Scan for the cell matching the given text and deliver its (x, y) coordinate at center. 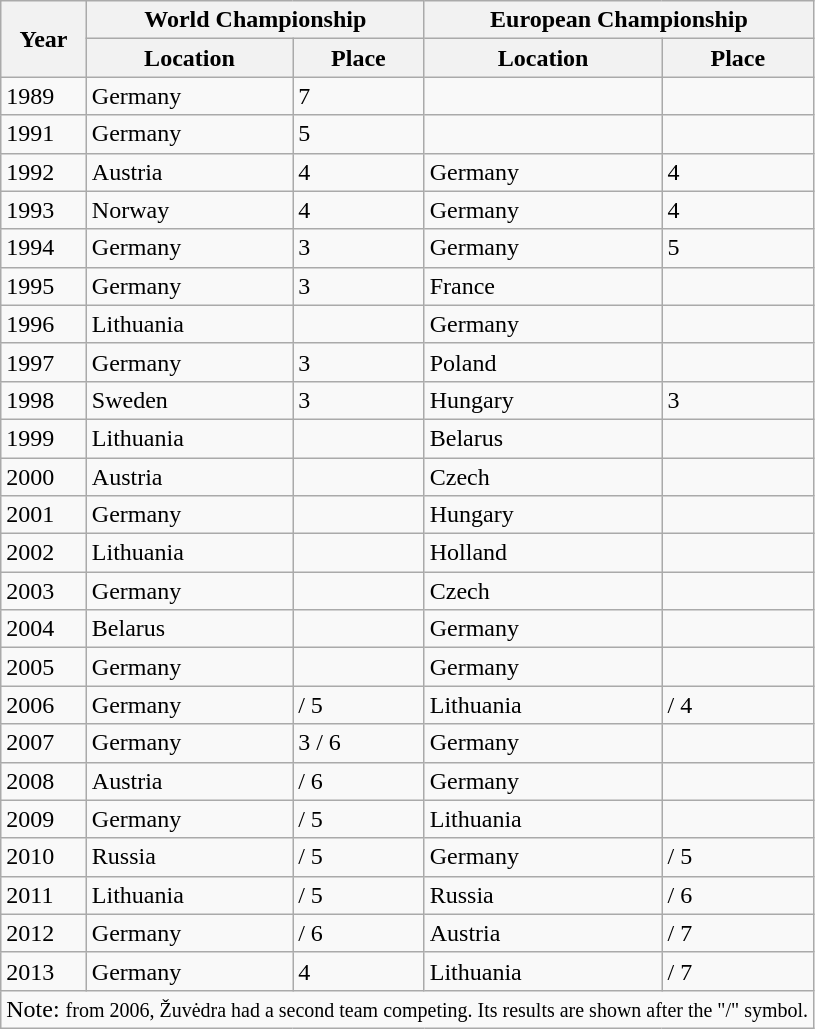
1995 (44, 286)
1994 (44, 248)
2008 (44, 781)
Sweden (189, 400)
1991 (44, 134)
7 (359, 96)
2003 (44, 591)
1993 (44, 210)
2013 (44, 971)
Year (44, 39)
European Championship (618, 20)
1996 (44, 324)
Norway (189, 210)
2006 (44, 705)
3 / 6 (359, 743)
1999 (44, 438)
2007 (44, 743)
1998 (44, 400)
2012 (44, 933)
France (543, 286)
2009 (44, 819)
1997 (44, 362)
1989 (44, 96)
2000 (44, 477)
World Championship (255, 20)
Poland (543, 362)
2001 (44, 515)
Note: from 2006, Žuvėdra had a second team competing. Its results are shown after the "/" symbol. (408, 1009)
2005 (44, 667)
Holland (543, 553)
2002 (44, 553)
2011 (44, 895)
1992 (44, 172)
2004 (44, 629)
/ 4 (738, 705)
2010 (44, 857)
